Determine the [x, y] coordinate at the center of the cell enclosing the given text.  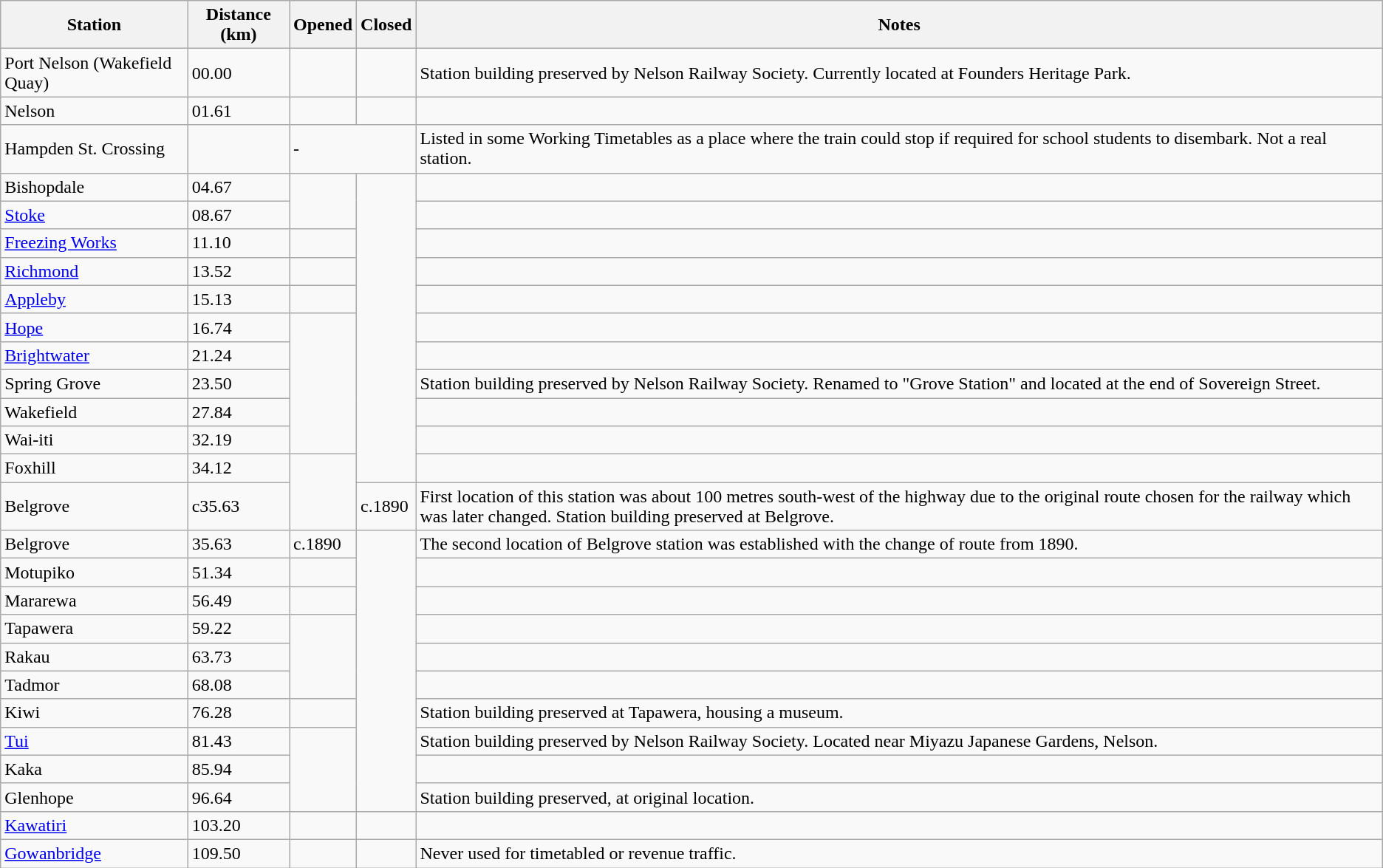
Hope [95, 327]
Port Nelson (Wakefield Quay) [95, 72]
103.20 [238, 825]
Station building preserved by Nelson Railway Society. Renamed to "Grove Station" and located at the end of Sovereign Street. [899, 383]
Station building preserved, at original location. [899, 797]
16.74 [238, 327]
Tapawera [95, 629]
Wakefield [95, 411]
96.64 [238, 797]
Rakau [95, 657]
04.67 [238, 187]
01.61 [238, 111]
Stoke [95, 215]
Hampden St. Crossing [95, 149]
Nelson [95, 111]
Gowanbridge [95, 853]
Station building preserved at Tapawera, housing a museum. [899, 713]
15.13 [238, 299]
Brightwater [95, 355]
Never used for timetabled or revenue traffic. [899, 853]
Tui [95, 741]
00.00 [238, 72]
Kawatiri [95, 825]
Kiwi [95, 713]
11.10 [238, 243]
34.12 [238, 468]
The second location of Belgrove station was established with the change of route from 1890. [899, 544]
Freezing Works [95, 243]
Wai-iti [95, 440]
Station building preserved by Nelson Railway Society. Currently located at Founders Heritage Park. [899, 72]
Closed [386, 25]
Distance (km) [238, 25]
Motupiko [95, 573]
56.49 [238, 601]
81.43 [238, 741]
13.52 [238, 271]
Richmond [95, 271]
Notes [899, 25]
59.22 [238, 629]
27.84 [238, 411]
51.34 [238, 573]
Spring Grove [95, 383]
76.28 [238, 713]
35.63 [238, 544]
63.73 [238, 657]
Tadmor [95, 685]
Mararewa [95, 601]
- [353, 149]
Appleby [95, 299]
85.94 [238, 769]
Listed in some Working Timetables as a place where the train could stop if required for school students to disembark. Not a real station. [899, 149]
Glenhope [95, 797]
68.08 [238, 685]
Station [95, 25]
c35.63 [238, 507]
08.67 [238, 215]
Foxhill [95, 468]
Kaka [95, 769]
23.50 [238, 383]
21.24 [238, 355]
Bishopdale [95, 187]
Station building preserved by Nelson Railway Society. Located near Miyazu Japanese Gardens, Nelson. [899, 741]
32.19 [238, 440]
Opened [324, 25]
109.50 [238, 853]
